Determine the (x, y) coordinate at the center of the cell enclosing the given text.  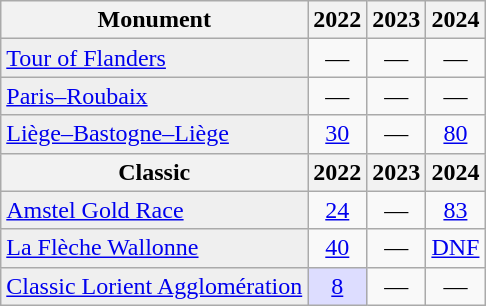
40 (338, 248)
Classic Lorient Agglomération (154, 286)
Classic (154, 172)
Amstel Gold Race (154, 210)
8 (338, 286)
Tour of Flanders (154, 58)
Liège–Bastogne–Liège (154, 134)
La Flèche Wallonne (154, 248)
DNF (456, 248)
24 (338, 210)
83 (456, 210)
Paris–Roubaix (154, 96)
Monument (154, 20)
80 (456, 134)
30 (338, 134)
